Scan for the cell matching the given text and deliver its [x, y] coordinate at center. 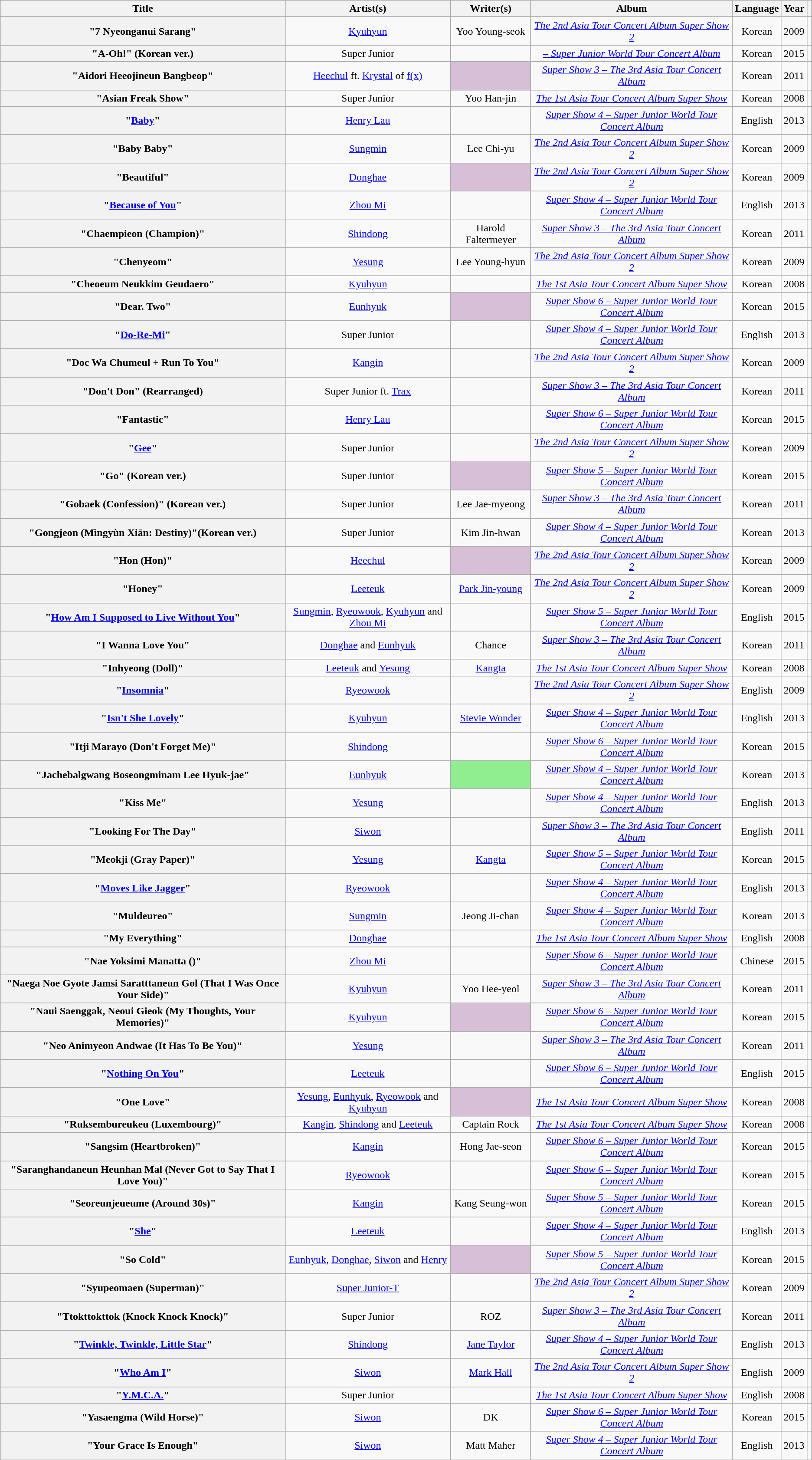
"Neo Animyeon Andwae (It Has To Be You)" [143, 1045]
Matt Maher [491, 1445]
"My Everything" [143, 938]
– Super Junior World Tour Concert Album [632, 53]
"Doc Wa Chumeul + Run To You" [143, 363]
"One Love" [143, 1102]
"Chaempieon (Champion)" [143, 233]
Heechul ft. Krystal of f(x) [368, 76]
"Do-Re-Mi" [143, 335]
DK [491, 1417]
Writer(s) [491, 9]
"Baby Baby" [143, 148]
Jeong Ji-chan [491, 916]
Heechul [368, 561]
Title [143, 9]
"Hon (Hon)" [143, 561]
"So Cold" [143, 1259]
Leeteuk and Yesung [368, 668]
"Gongjeon (Mìngyùn Xiān: Destiny)"(Korean ver.) [143, 532]
"Twinkle, Twinkle, Little Star" [143, 1345]
Language [757, 9]
Kim Jin-hwan [491, 532]
"Saranghandaneun Heunhan Mal (Never Got to Say That I Love You)" [143, 1174]
Park Jin-young [491, 589]
"Inhyeong (Doll)" [143, 668]
"Yasaengma (Wild Horse)" [143, 1417]
"Seoreunjeueume (Around 30s)" [143, 1203]
Stevie Wonder [491, 718]
"How Am I Supposed to Live Without You" [143, 617]
"Honey" [143, 589]
Super Junior-T [368, 1288]
"Meokji (Gray Paper)" [143, 859]
"Your Grace Is Enough" [143, 1445]
Year [794, 9]
"Beautiful" [143, 177]
Lee Jae-myeong [491, 504]
Lee Chi-yu [491, 148]
"Gobaek (Confession)" (Korean ver.) [143, 504]
"Naui Saenggak, Neoui Gieok (My Thoughts, Your Memories)" [143, 1017]
"Go" (Korean ver.) [143, 476]
Harold Faltermeyer [491, 233]
Sungmin, Ryeowook, Kyuhyun and Zhou Mi [368, 617]
"Jachebalgwang Boseongminam Lee Hyuk-jae" [143, 775]
"Muldeureo" [143, 916]
"Nae Yoksimi Manatta ()" [143, 961]
Yoo Han-jin [491, 98]
"Looking For The Day" [143, 832]
"Because of You" [143, 205]
Donghae and Eunhyuk [368, 645]
"Gee" [143, 448]
Yesung, Eunhyuk, Ryeowook and Kyuhyun [368, 1102]
"Fantastic" [143, 419]
"7 Nyeonganui Sarang" [143, 31]
"Itji Marayo (Don't Forget Me)" [143, 746]
"I Wanna Love You" [143, 645]
Super Junior ft. Trax [368, 391]
"She" [143, 1232]
Chinese [757, 961]
"Moves Like Jagger" [143, 888]
Album [632, 9]
Kang Seung-won [491, 1203]
"Naega Noe Gyote Jamsi Saratttaneun Gol (That I Was Once Your Side)" [143, 989]
Mark Hall [491, 1372]
"Kiss Me" [143, 803]
"Asian Freak Show" [143, 98]
"Isn't She Lovely" [143, 718]
ROZ [491, 1316]
"Sangsim (Heartbroken)" [143, 1147]
Hong Jae-seon [491, 1147]
"Who Am I" [143, 1372]
"Syupeomaen (Superman)" [143, 1288]
Lee Young-hyun [491, 261]
"Insomnia" [143, 690]
"Ruksembureukeu (Luxembourg)" [143, 1124]
"Aidori Heeojineun Bangbeop" [143, 76]
"Don't Don" (Rearranged) [143, 391]
"A-Oh!" (Korean ver.) [143, 53]
Kangin, Shindong and Leeteuk [368, 1124]
Jane Taylor [491, 1345]
Artist(s) [368, 9]
Chance [491, 645]
Yoo Hee-yeol [491, 989]
Yoo Young-seok [491, 31]
"Ttokttokttok (Knock Knock Knock)" [143, 1316]
"Cheoeum Neukkim Geudaero" [143, 284]
Captain Rock [491, 1124]
"Baby" [143, 121]
"Chenyeom" [143, 261]
"Y.M.C.A." [143, 1395]
"Nothing On You" [143, 1074]
"Dear. Two" [143, 306]
Eunhyuk, Donghae, Siwon and Henry [368, 1259]
